Return [x, y] of the center of cell containing provided text 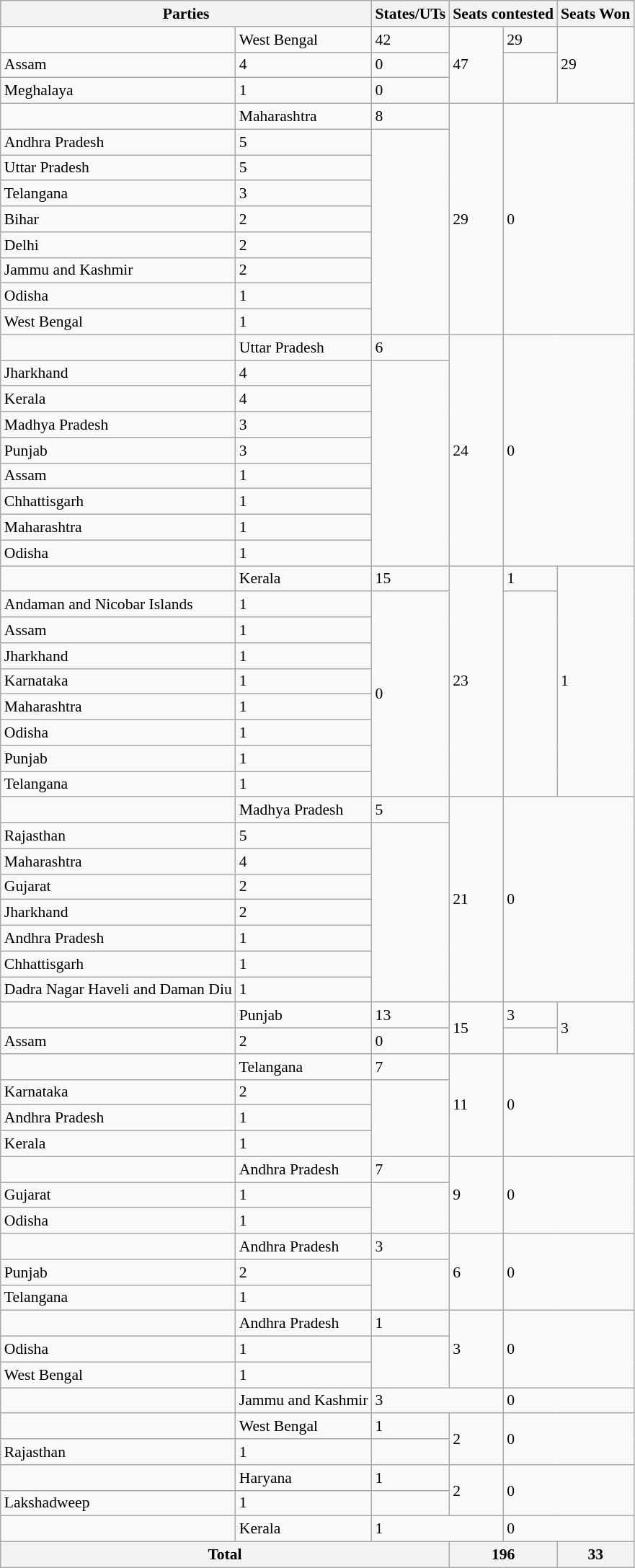
9 [476, 1195]
Seats Won [595, 14]
Delhi [118, 245]
42 [411, 40]
13 [411, 1016]
Total [225, 1555]
8 [411, 117]
23 [476, 682]
Meghalaya [118, 91]
Lakshadweep [118, 1503]
Haryana [304, 1478]
Seats contested [503, 14]
Dadra Nagar Haveli and Daman Diu [118, 990]
33 [595, 1555]
11 [476, 1105]
196 [503, 1555]
Bihar [118, 219]
21 [476, 900]
Parties [186, 14]
States/UTs [411, 14]
24 [476, 450]
47 [476, 65]
Andaman and Nicobar Islands [118, 605]
